Scan for the cell matching the given text and deliver its (X, Y) coordinate at center. 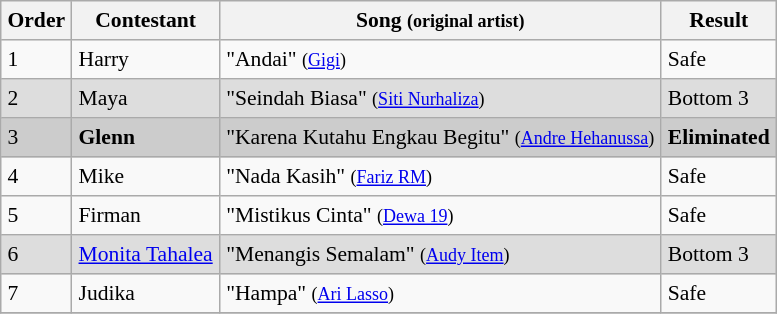
Order (36, 20)
"Nada Kasih" (Fariz RM) (440, 176)
Judika (146, 294)
3 (36, 138)
Monita Tahalea (146, 254)
Maya (146, 98)
"Menangis Semalam" (Audy Item) (440, 254)
Firman (146, 216)
Result (718, 20)
"Mistikus Cinta" (Dewa 19) (440, 216)
Glenn (146, 138)
7 (36, 294)
Harry (146, 60)
6 (36, 254)
Mike (146, 176)
1 (36, 60)
"Andai" (Gigi) (440, 60)
5 (36, 216)
"Hampa" (Ari Lasso) (440, 294)
4 (36, 176)
"Seindah Biasa" (Siti Nurhaliza) (440, 98)
2 (36, 98)
"Karena Kutahu Engkau Begitu" (Andre Hehanussa) (440, 138)
Eliminated (718, 138)
Song (original artist) (440, 20)
Contestant (146, 20)
